Return [x, y] of the center of cell containing provided text 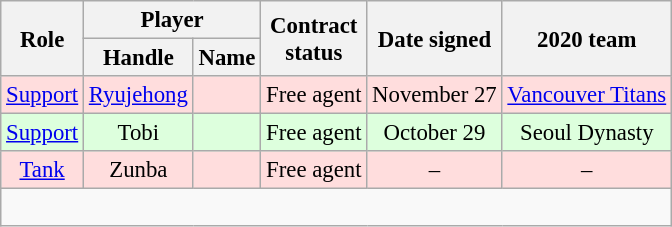
Zunba [139, 170]
Player [172, 20]
Tobi [139, 133]
Seoul Dynasty [586, 133]
Vancouver Titans [586, 95]
Name [227, 58]
Role [42, 38]
Date signed [434, 38]
Tank [42, 170]
Ryujehong [139, 95]
Handle [139, 58]
Contractstatus [314, 38]
October 29 [434, 133]
2020 team [586, 38]
November 27 [434, 95]
